Determine the (x, y) coordinate at the center of the cell enclosing the given text.  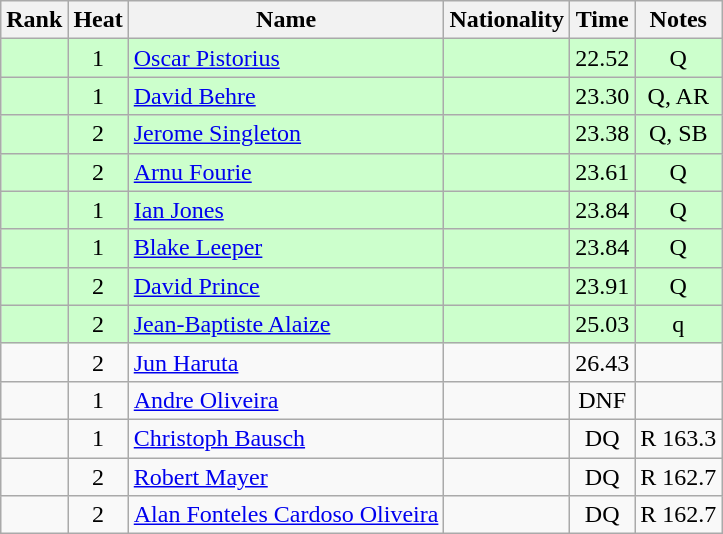
22.52 (602, 58)
David Behre (286, 96)
26.43 (602, 362)
R 163.3 (678, 438)
Andre Oliveira (286, 400)
Jean-Baptiste Alaize (286, 324)
Heat (98, 20)
23.61 (602, 172)
Arnu Fourie (286, 172)
Ian Jones (286, 210)
Blake Leeper (286, 248)
Time (602, 20)
DNF (602, 400)
Q, SB (678, 134)
David Prince (286, 286)
Notes (678, 20)
23.30 (602, 96)
q (678, 324)
23.91 (602, 286)
Jun Haruta (286, 362)
Name (286, 20)
23.38 (602, 134)
Jerome Singleton (286, 134)
Alan Fonteles Cardoso Oliveira (286, 515)
Christoph Bausch (286, 438)
Nationality (507, 20)
Oscar Pistorius (286, 58)
25.03 (602, 324)
Rank (34, 20)
Robert Mayer (286, 477)
Q, AR (678, 96)
